Extract the (X, Y) coordinate from the center of the cell holding the provided text.  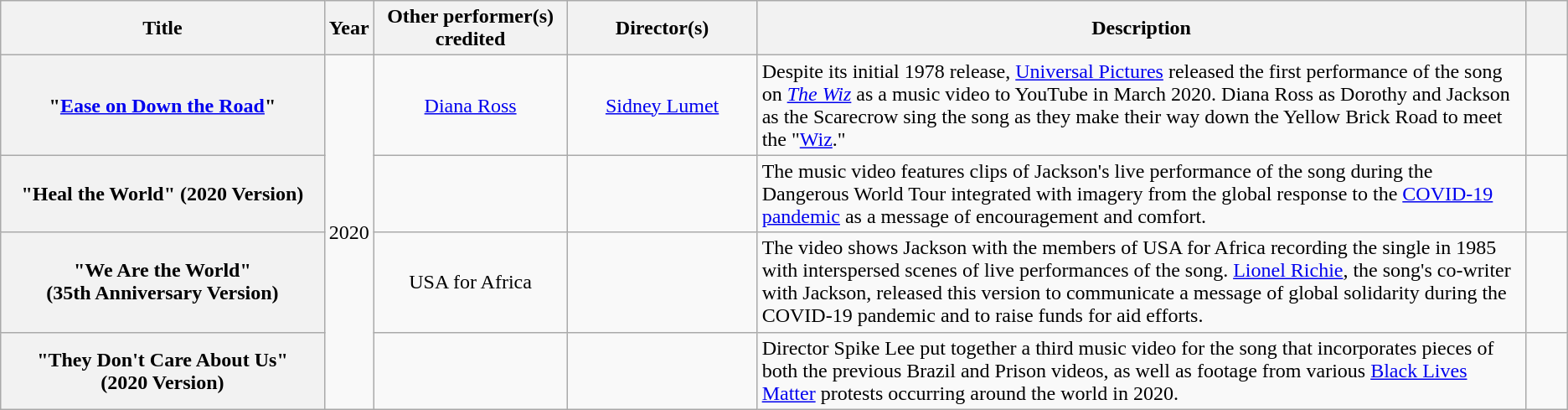
2020 (348, 232)
Director(s) (662, 29)
"We Are the World" (35th Anniversary Version) (162, 282)
USA for Africa (471, 282)
Diana Ross (471, 106)
"Ease on Down the Road" (162, 106)
Other performer(s) credited (471, 29)
"Heal the World" (2020 Version) (162, 194)
Description (1141, 29)
Year (348, 29)
"They Don't Care About Us" (2020 Version) (162, 371)
Title (162, 29)
Sidney Lumet (662, 106)
